Find where the given text appears and provide that cell's center as [x, y] coordinate. 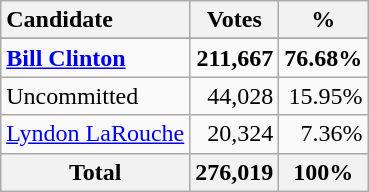
20,324 [234, 134]
Total [96, 172]
211,667 [234, 58]
Votes [234, 20]
44,028 [234, 96]
Uncommitted [96, 96]
Lyndon LaRouche [96, 134]
15.95% [324, 96]
100% [324, 172]
Candidate [96, 20]
7.36% [324, 134]
276,019 [234, 172]
% [324, 20]
Bill Clinton [96, 58]
76.68% [324, 58]
